Detect which cell encompasses the target text, then output its [x, y] center coordinate. 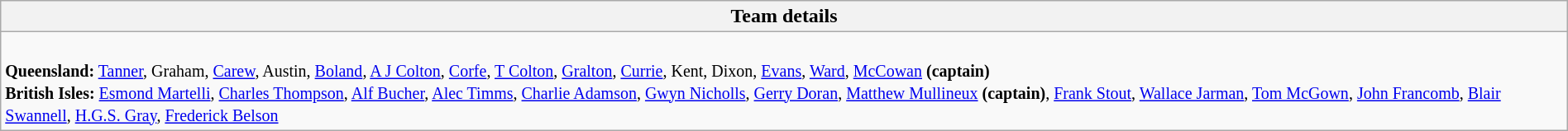
Team details [784, 16]
